Capture the cell that displays the provided text and extract its (x, y) central coordinate. 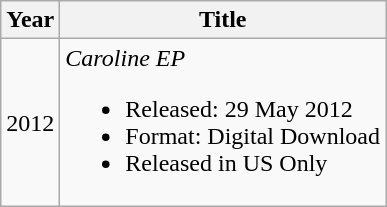
Caroline EPReleased: 29 May 2012Format: Digital DownloadReleased in US Only (223, 122)
2012 (30, 122)
Title (223, 20)
Year (30, 20)
